Scan for the cell matching the given text and deliver its [X, Y] coordinate at center. 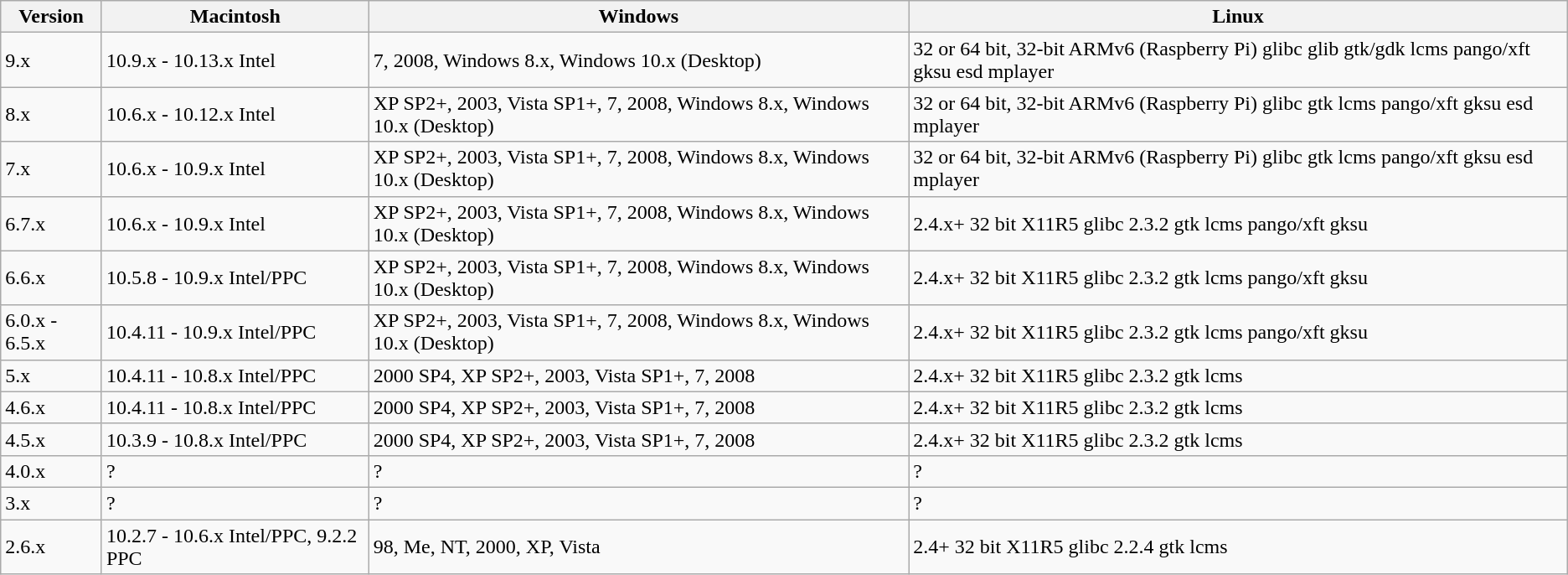
6.6.x [52, 278]
10.2.7 - 10.6.x Intel/PPC, 9.2.2 PPC [235, 547]
9.x [52, 60]
5.x [52, 376]
4.5.x [52, 439]
2.4+ 32 bit X11R5 glibc 2.2.4 gtk lcms [1238, 547]
Linux [1238, 17]
Macintosh [235, 17]
7, 2008, Windows 8.x, Windows 10.x (Desktop) [638, 60]
Windows [638, 17]
2.6.x [52, 547]
10.3.9 - 10.8.x Intel/PPC [235, 439]
8.x [52, 114]
6.0.x - 6.5.x [52, 332]
Version [52, 17]
3.x [52, 503]
4.0.x [52, 471]
98, Me, NT, 2000, XP, Vista [638, 547]
10.6.x - 10.12.x Intel [235, 114]
10.9.x - 10.13.x Intel [235, 60]
32 or 64 bit, 32-bit ARMv6 (Raspberry Pi) glibc glib gtk/gdk lcms pango/xft gksu esd mplayer [1238, 60]
10.5.8 - 10.9.x Intel/PPC [235, 278]
7.x [52, 169]
6.7.x [52, 223]
10.4.11 - 10.9.x Intel/PPC [235, 332]
4.6.x [52, 407]
